Scan for the cell matching the given text and deliver its [X, Y] coordinate at center. 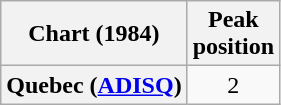
Quebec (ADISQ) [94, 85]
Peakposition [233, 34]
2 [233, 85]
Chart (1984) [94, 34]
